Output the [X, Y] coordinate of the center of the cell containing the given text.  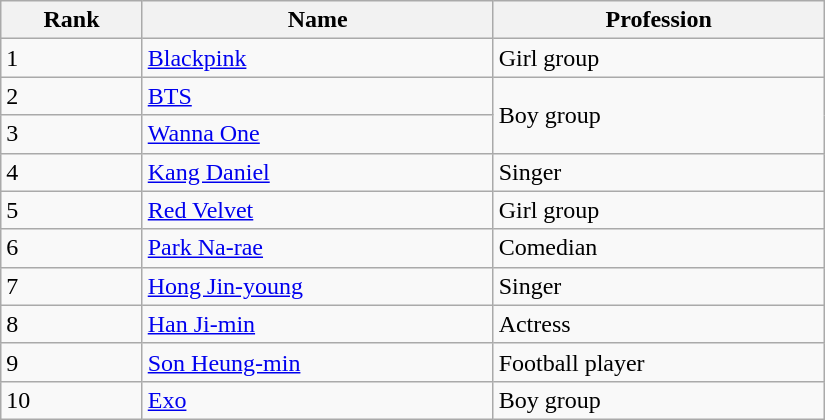
Football player [658, 362]
8 [72, 324]
9 [72, 362]
1 [72, 58]
2 [72, 96]
6 [72, 248]
Son Heung-min [318, 362]
Han Ji-min [318, 324]
Red Velvet [318, 210]
Blackpink [318, 58]
3 [72, 134]
5 [72, 210]
Hong Jin-young [318, 286]
Name [318, 20]
10 [72, 400]
4 [72, 172]
Actress [658, 324]
Kang Daniel [318, 172]
Wanna One [318, 134]
Rank [72, 20]
7 [72, 286]
Park Na-rae [318, 248]
Exo [318, 400]
BTS [318, 96]
Profession [658, 20]
Comedian [658, 248]
